For the text-containing cell, return its midpoint in [X, Y] coordinate format. 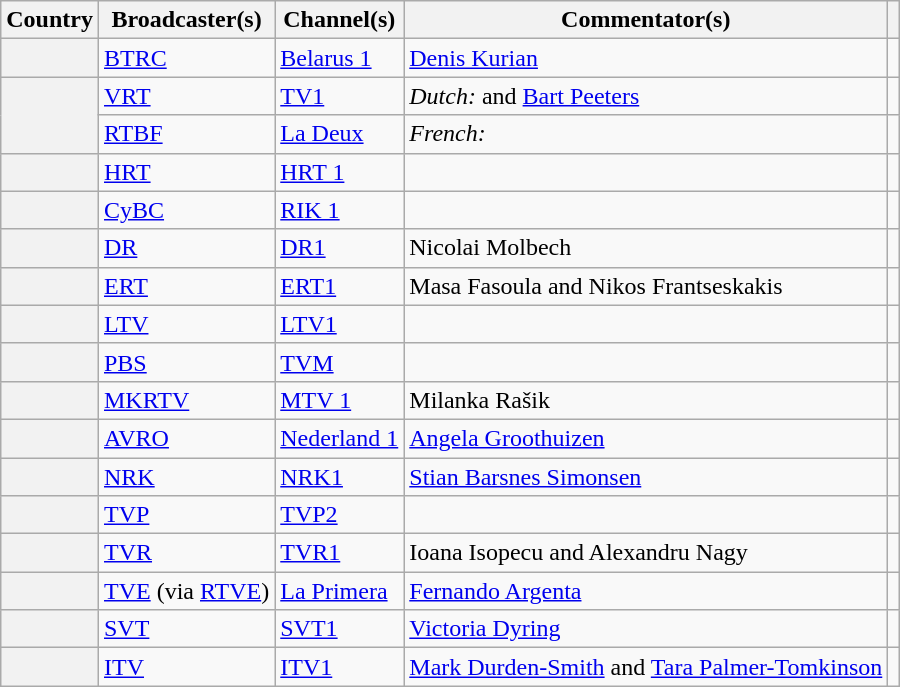
Angela Groothuizen [646, 438]
DR1 [340, 248]
TVR1 [340, 553]
LTV1 [340, 324]
RIK 1 [340, 210]
Broadcaster(s) [186, 20]
VRT [186, 96]
Stian Barsnes Simonsen [646, 477]
TVR [186, 553]
TVM [340, 362]
HRT 1 [340, 172]
Masa Fasoula and Nikos Frantseskakis [646, 286]
BTRC [186, 58]
PBS [186, 362]
Denis Kurian [646, 58]
Commentator(s) [646, 20]
TVP [186, 515]
DR [186, 248]
Mark Durden-Smith and Tara Palmer-Tomkinson [646, 667]
SVT [186, 629]
RTBF [186, 134]
ITV [186, 667]
La Deux [340, 134]
Victoria Dyring [646, 629]
French: [646, 134]
Country [50, 20]
La Primera [340, 591]
TVE (via RTVE) [186, 591]
MTV 1 [340, 400]
NRK1 [340, 477]
Ioana Isopecu and Alexandru Nagy [646, 553]
ERT1 [340, 286]
SVT1 [340, 629]
ITV1 [340, 667]
HRT [186, 172]
Channel(s) [340, 20]
Dutch: and Bart Peeters [646, 96]
TVP2 [340, 515]
LTV [186, 324]
CyBC [186, 210]
TV1 [340, 96]
Nicolai Molbech [646, 248]
Belarus 1 [340, 58]
Fernando Argenta [646, 591]
NRK [186, 477]
Nederland 1 [340, 438]
Milanka Rašik [646, 400]
AVRO [186, 438]
ERT [186, 286]
MKRTV [186, 400]
